From the cell containing the given text, extract its center point as [X, Y] coordinate. 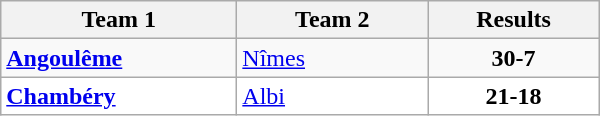
Chambéry [119, 96]
Albi [332, 96]
Results [514, 20]
Team 1 [119, 20]
21-18 [514, 96]
30-7 [514, 58]
Angoulême [119, 58]
Nîmes [332, 58]
Team 2 [332, 20]
